Capture the cell that displays the provided text and extract its [x, y] central coordinate. 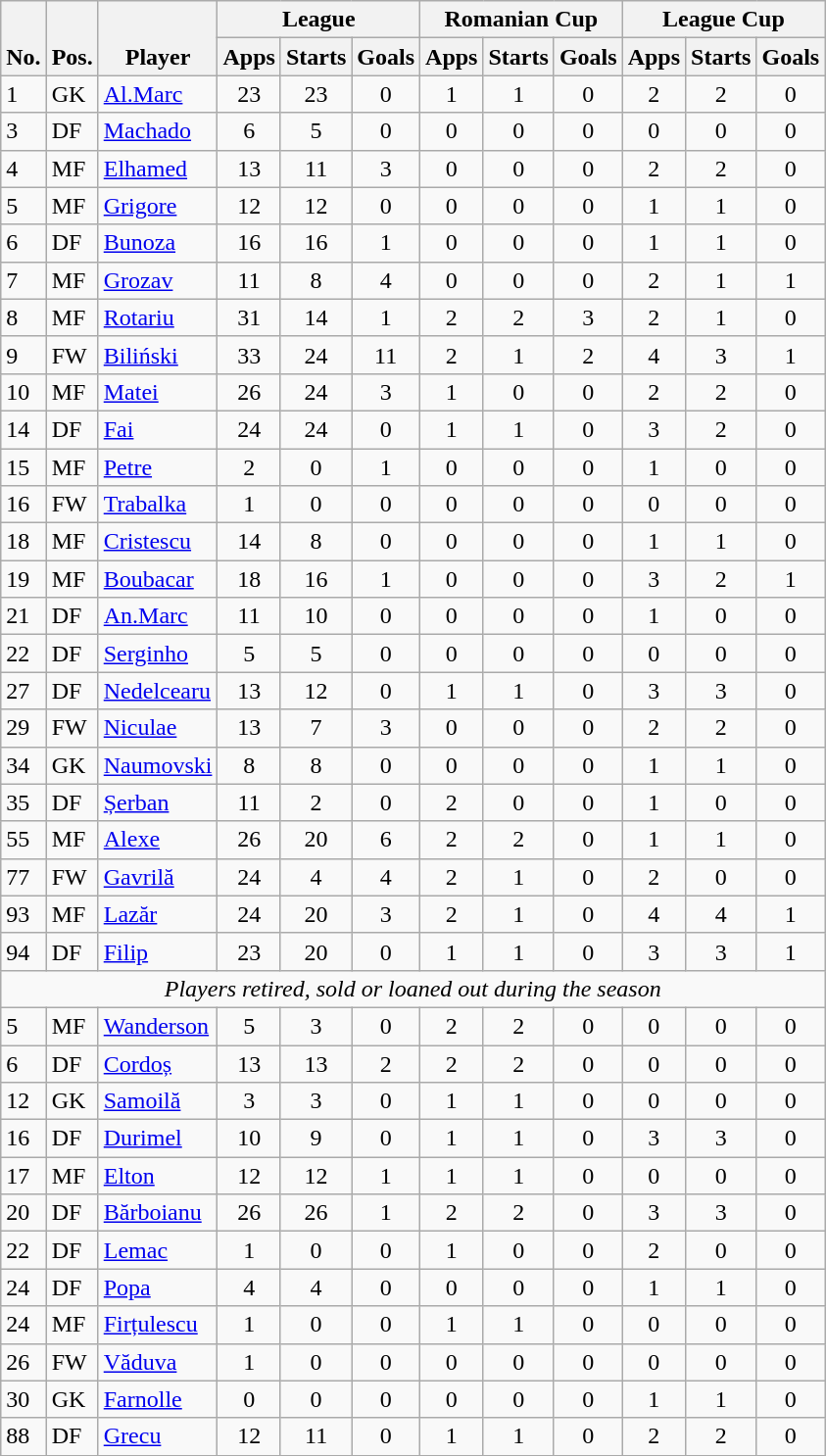
Durimel [158, 1139]
Gavrilă [158, 877]
Lemac [158, 1250]
Grozav [158, 280]
Elhamed [158, 169]
League [319, 20]
Nedelcearu [158, 691]
Văduva [158, 1362]
93 [24, 914]
77 [24, 877]
21 [24, 616]
Alexe [158, 840]
33 [249, 355]
Trabalka [158, 505]
Romanian Cup [521, 20]
Cordoș [158, 1063]
An.Marc [158, 616]
55 [24, 840]
Farnolle [158, 1399]
Pos. [73, 38]
Samoilă [158, 1101]
Rotariu [158, 317]
30 [24, 1399]
Cristescu [158, 542]
29 [24, 728]
Petre [158, 467]
League Cup [723, 20]
Players retired, sold or loaned out during the season [413, 989]
Grecu [158, 1436]
Al.Marc [158, 94]
Player [158, 38]
Niculae [158, 728]
31 [249, 317]
Șerban [158, 802]
Popa [158, 1287]
Filip [158, 951]
34 [24, 765]
Bărboianu [158, 1213]
Machado [158, 131]
17 [24, 1176]
Lazăr [158, 914]
35 [24, 802]
Boubacar [158, 579]
Naumovski [158, 765]
Wanderson [158, 1026]
No. [24, 38]
Fai [158, 429]
Grigore [158, 206]
94 [24, 951]
88 [24, 1436]
19 [24, 579]
Firțulescu [158, 1325]
27 [24, 691]
Matei [158, 392]
Biliński [158, 355]
15 [24, 467]
Bunoza [158, 243]
Elton [158, 1176]
Serginho [158, 654]
